Identify which cell holds the provided text, then report its [X, Y] central coordinate. 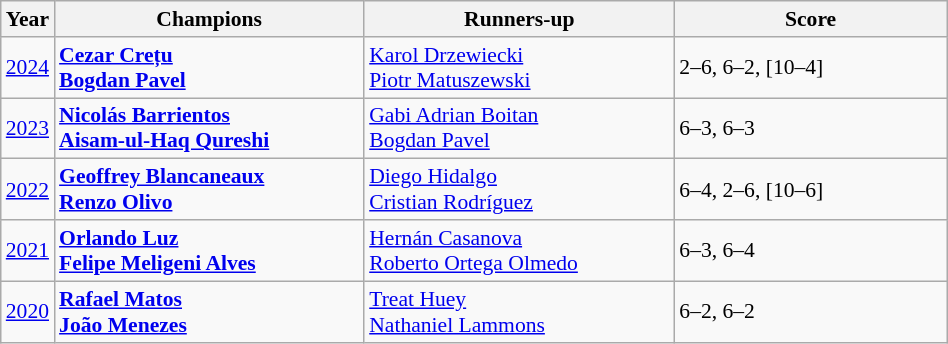
2020 [28, 312]
6–4, 2–6, [10–6] [810, 190]
Year [28, 19]
Score [810, 19]
Rafael Matos João Menezes [209, 312]
Nicolás Barrientos Aisam-ul-Haq Qureshi [209, 128]
2024 [28, 68]
2021 [28, 250]
Karol Drzewiecki Piotr Matuszewski [519, 68]
Gabi Adrian Boitan Bogdan Pavel [519, 128]
Champions [209, 19]
Orlando Luz Felipe Meligeni Alves [209, 250]
Treat Huey Nathaniel Lammons [519, 312]
6–3, 6–4 [810, 250]
6–3, 6–3 [810, 128]
6–2, 6–2 [810, 312]
2022 [28, 190]
2023 [28, 128]
Runners-up [519, 19]
Cezar Crețu Bogdan Pavel [209, 68]
2–6, 6–2, [10–4] [810, 68]
Hernán Casanova Roberto Ortega Olmedo [519, 250]
Diego Hidalgo Cristian Rodríguez [519, 190]
Geoffrey Blancaneaux Renzo Olivo [209, 190]
